Determine the (X, Y) coordinate at the center of the cell enclosing the given text.  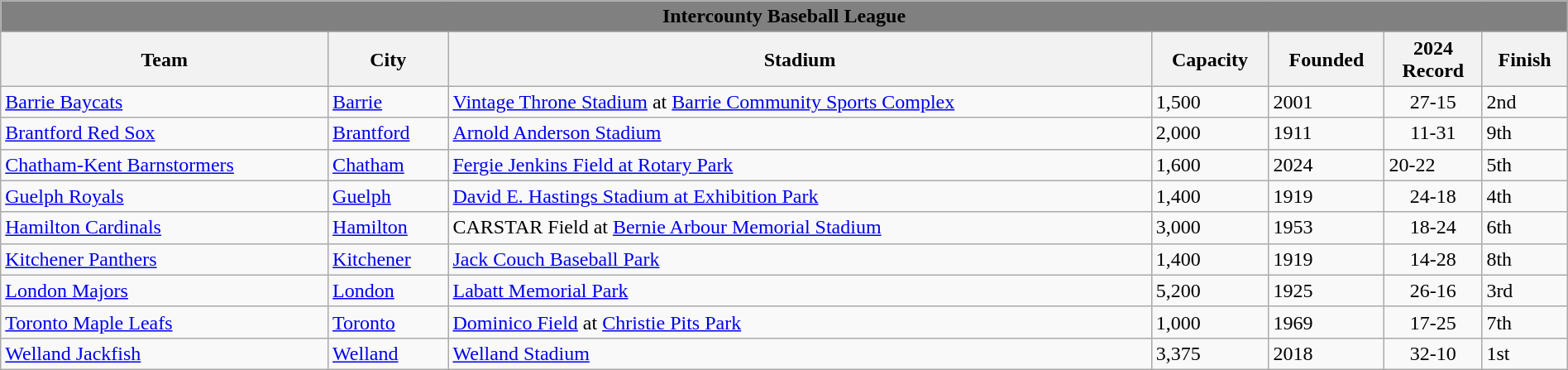
CARSTAR Field at Bernie Arbour Memorial Stadium (800, 228)
Chatham (389, 165)
32-10 (1433, 353)
London Majors (165, 291)
Hamilton (389, 228)
Labatt Memorial Park (800, 291)
Founded (1327, 60)
2024Record (1433, 60)
1,000 (1210, 322)
Guelph (389, 196)
17-25 (1433, 322)
Toronto (389, 322)
8th (1525, 259)
Brantford (389, 133)
24-18 (1433, 196)
Dominico Field at Christie Pits Park (800, 322)
1,600 (1210, 165)
Stadium (800, 60)
2024 (1327, 165)
3,375 (1210, 353)
Kitchener Panthers (165, 259)
Capacity (1210, 60)
14-28 (1433, 259)
7th (1525, 322)
1911 (1327, 133)
26-16 (1433, 291)
Jack Couch Baseball Park (800, 259)
Fergie Jenkins Field at Rotary Park (800, 165)
9th (1525, 133)
2018 (1327, 353)
1,500 (1210, 102)
2nd (1525, 102)
Finish (1525, 60)
Hamilton Cardinals (165, 228)
3rd (1525, 291)
27-15 (1433, 102)
Toronto Maple Leafs (165, 322)
City (389, 60)
Team (165, 60)
2001 (1327, 102)
1969 (1327, 322)
Guelph Royals (165, 196)
Vintage Throne Stadium at Barrie Community Sports Complex (800, 102)
Barrie (389, 102)
London (389, 291)
Brantford Red Sox (165, 133)
2,000 (1210, 133)
Welland Jackfish (165, 353)
Arnold Anderson Stadium (800, 133)
6th (1525, 228)
5,200 (1210, 291)
1953 (1327, 228)
20-22 (1433, 165)
Barrie Baycats (165, 102)
Welland (389, 353)
4th (1525, 196)
11-31 (1433, 133)
1st (1525, 353)
18-24 (1433, 228)
Chatham-Kent Barnstormers (165, 165)
3,000 (1210, 228)
Welland Stadium (800, 353)
Intercounty Baseball League (784, 17)
David E. Hastings Stadium at Exhibition Park (800, 196)
5th (1525, 165)
1925 (1327, 291)
Kitchener (389, 259)
